For the text-containing cell, return its midpoint in (X, Y) coordinate format. 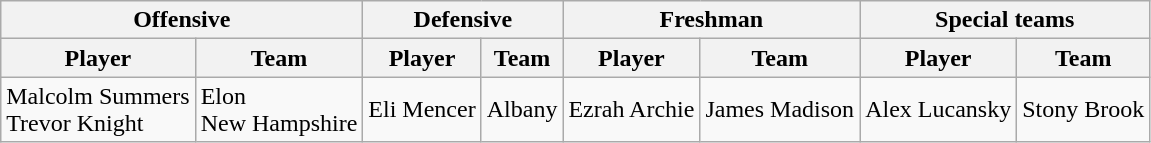
Albany (522, 110)
Ezrah Archie (632, 110)
Eli Mencer (422, 110)
Alex Lucansky (938, 110)
Offensive (182, 20)
ElonNew Hampshire (279, 110)
Freshman (712, 20)
Stony Brook (1084, 110)
Defensive (463, 20)
Special teams (1005, 20)
James Madison (780, 110)
Malcolm SummersTrevor Knight (98, 110)
